Detect which cell encompasses the target text, then output its [X, Y] center coordinate. 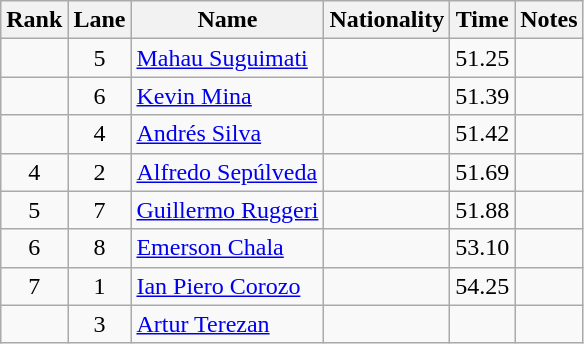
1 [100, 286]
51.39 [482, 96]
51.25 [482, 58]
Rank [34, 20]
51.42 [482, 134]
Lane [100, 20]
3 [100, 324]
53.10 [482, 248]
Andrés Silva [228, 134]
Notes [549, 20]
54.25 [482, 286]
51.69 [482, 172]
Alfredo Sepúlveda [228, 172]
Ian Piero Corozo [228, 286]
2 [100, 172]
8 [100, 248]
Mahau Suguimati [228, 58]
Kevin Mina [228, 96]
Nationality [387, 20]
Emerson Chala [228, 248]
Artur Terezan [228, 324]
Time [482, 20]
Name [228, 20]
Guillermo Ruggeri [228, 210]
51.88 [482, 210]
